From the cell containing the given text, extract its center point as [X, Y] coordinate. 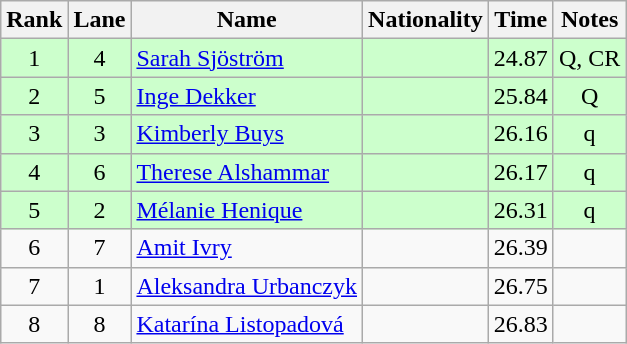
Aleksandra Urbanczyk [247, 286]
Name [247, 20]
26.31 [520, 210]
Katarína Listopadová [247, 324]
26.75 [520, 286]
Lane [100, 20]
Sarah Sjöström [247, 58]
Amit Ivry [247, 248]
26.16 [520, 134]
Q [589, 96]
Inge Dekker [247, 96]
Nationality [426, 20]
Mélanie Henique [247, 210]
Rank [34, 20]
26.39 [520, 248]
26.83 [520, 324]
25.84 [520, 96]
Kimberly Buys [247, 134]
26.17 [520, 172]
Therese Alshammar [247, 172]
Q, CR [589, 58]
Time [520, 20]
24.87 [520, 58]
Notes [589, 20]
